Capture the cell that displays the provided text and extract its (X, Y) central coordinate. 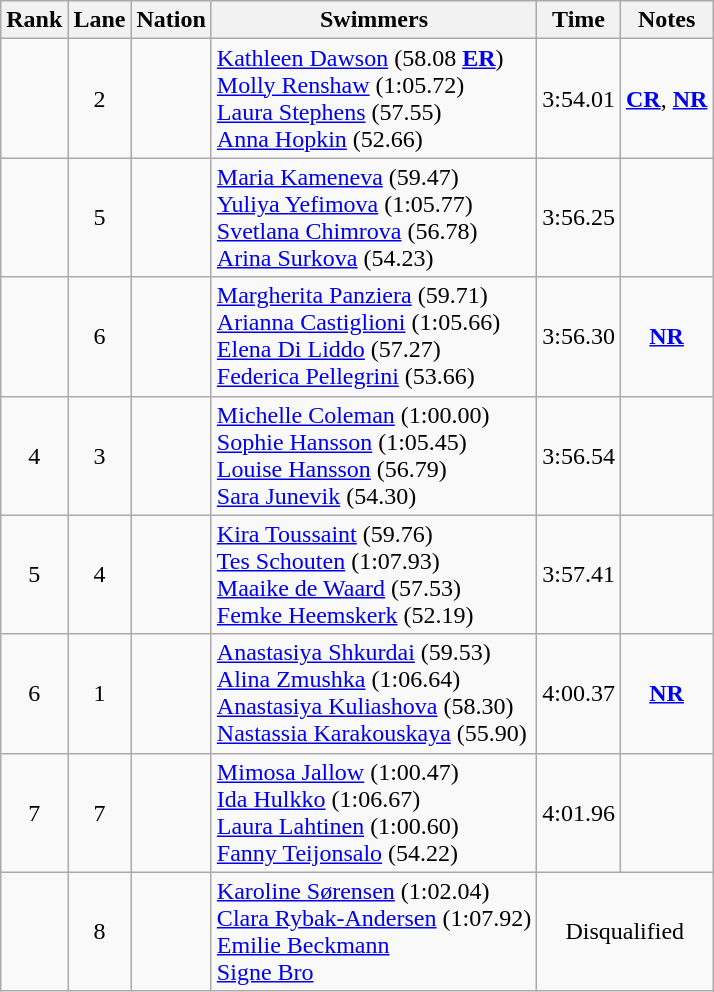
2 (100, 98)
Nation (171, 20)
Time (579, 20)
3:54.01 (579, 98)
Margherita Panziera (59.71)Arianna Castiglioni (1:05.66)Elena Di Liddo (57.27)Federica Pellegrini (53.66) (374, 336)
4:01.96 (579, 812)
3:56.30 (579, 336)
Notes (666, 20)
Michelle Coleman (1:00.00)Sophie Hansson (1:05.45)Louise Hansson (56.79)Sara Junevik (54.30) (374, 456)
Lane (100, 20)
Karoline Sørensen (1:02.04)Clara Rybak-Andersen (1:07.92)Emilie BeckmannSigne Bro (374, 932)
Rank (34, 20)
4:00.37 (579, 694)
3:56.54 (579, 456)
Disqualified (625, 932)
Kira Toussaint (59.76)Tes Schouten (1:07.93)Maaike de Waard (57.53)Femke Heemskerk (52.19) (374, 574)
8 (100, 932)
CR, NR (666, 98)
3:56.25 (579, 218)
3 (100, 456)
Kathleen Dawson (58.08 ER)Molly Renshaw (1:05.72)Laura Stephens (57.55)Anna Hopkin (52.66) (374, 98)
Swimmers (374, 20)
3:57.41 (579, 574)
Anastasiya Shkurdai (59.53)Alina Zmushka (1:06.64)Anastasiya Kuliashova (58.30)Nastassia Karakouskaya (55.90) (374, 694)
Maria Kameneva (59.47)Yuliya Yefimova (1:05.77)Svetlana Chimrova (56.78)Arina Surkova (54.23) (374, 218)
Mimosa Jallow (1:00.47)Ida Hulkko (1:06.67)Laura Lahtinen (1:00.60)Fanny Teijonsalo (54.22) (374, 812)
1 (100, 694)
